Find where the given text appears and provide that cell's center as (x, y) coordinate. 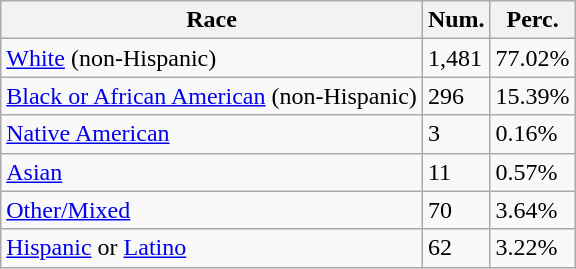
62 (456, 248)
Asian (212, 172)
3.22% (532, 248)
White (non-Hispanic) (212, 58)
0.57% (532, 172)
Hispanic or Latino (212, 248)
0.16% (532, 134)
Race (212, 20)
77.02% (532, 58)
70 (456, 210)
Black or African American (non-Hispanic) (212, 96)
3.64% (532, 210)
15.39% (532, 96)
Native American (212, 134)
1,481 (456, 58)
11 (456, 172)
3 (456, 134)
Num. (456, 20)
296 (456, 96)
Other/Mixed (212, 210)
Perc. (532, 20)
